For the text-containing cell, return its midpoint in [x, y] coordinate format. 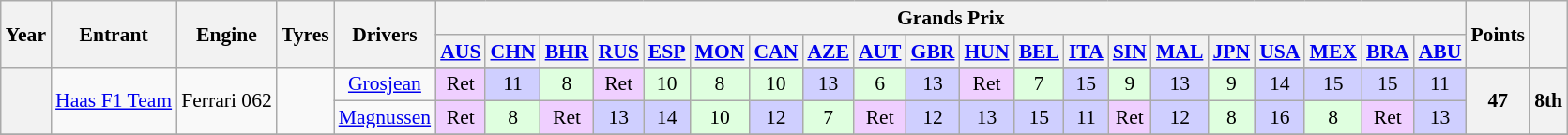
CHN [512, 52]
47 [1498, 101]
MAL [1180, 52]
ABU [1440, 52]
6 [880, 84]
AUT [880, 52]
AUS [460, 52]
AZE [828, 52]
Engine [227, 34]
Entrant [114, 34]
Points [1498, 34]
MON [721, 52]
BEL [1040, 52]
HUN [986, 52]
ITA [1087, 52]
Grosjean [385, 84]
Grands Prix [951, 18]
MEX [1332, 52]
SIN [1130, 52]
Ferrari 062 [227, 101]
Drivers [385, 34]
Year [26, 34]
Haas F1 Team [114, 101]
Tyres [306, 34]
BRA [1388, 52]
ESP [667, 52]
BHR [567, 52]
USA [1280, 52]
16 [1280, 118]
CAN [775, 52]
GBR [933, 52]
RUS [617, 52]
Magnussen [385, 118]
8th [1548, 101]
JPN [1231, 52]
